Provide the [x, y] coordinate of the cell's center where the given text is located.  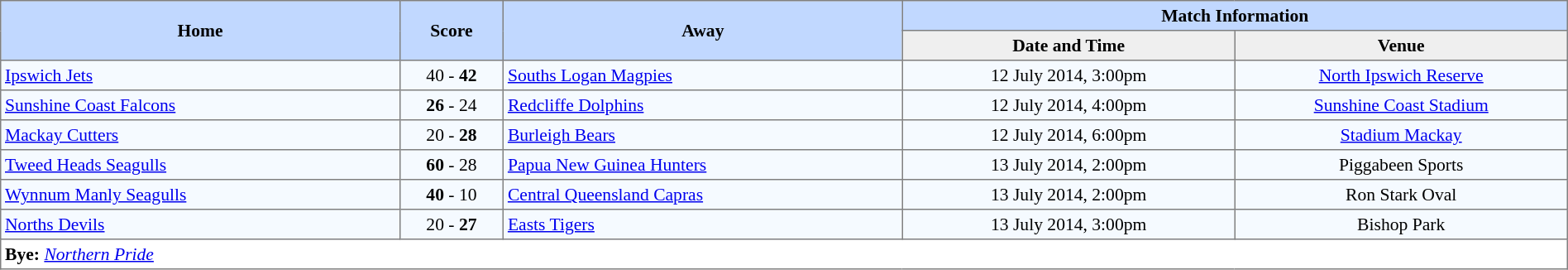
40 - 10 [452, 195]
20 - 28 [452, 135]
Bye: Northern Pride [784, 254]
Home [200, 31]
12 July 2014, 6:00pm [1068, 135]
Central Queensland Capras [703, 195]
Wynnum Manly Seagulls [200, 195]
20 - 27 [452, 224]
Bishop Park [1401, 224]
Venue [1401, 46]
Tweed Heads Seagulls [200, 165]
Sunshine Coast Stadium [1401, 105]
Ipswich Jets [200, 75]
Mackay Cutters [200, 135]
12 July 2014, 4:00pm [1068, 105]
40 - 42 [452, 75]
North Ipswich Reserve [1401, 75]
26 - 24 [452, 105]
12 July 2014, 3:00pm [1068, 75]
Piggabeen Sports [1401, 165]
Easts Tigers [703, 224]
Stadium Mackay [1401, 135]
Sunshine Coast Falcons [200, 105]
Papua New Guinea Hunters [703, 165]
Away [703, 31]
Match Information [1235, 16]
Score [452, 31]
Date and Time [1068, 46]
60 - 28 [452, 165]
Souths Logan Magpies [703, 75]
Redcliffe Dolphins [703, 105]
13 July 2014, 3:00pm [1068, 224]
Burleigh Bears [703, 135]
Ron Stark Oval [1401, 195]
Norths Devils [200, 224]
